Find where the given text appears and provide that cell's center as (x, y) coordinate. 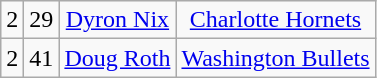
Doug Roth (118, 58)
Dyron Nix (118, 20)
41 (42, 58)
Washington Bullets (276, 58)
Charlotte Hornets (276, 20)
29 (42, 20)
